Capture the cell that displays the provided text and extract its (X, Y) central coordinate. 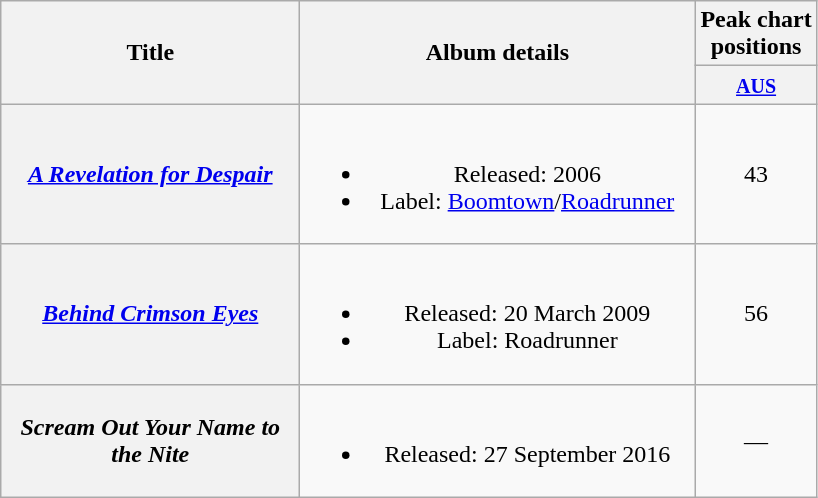
Behind Crimson Eyes (150, 314)
Scream Out Your Name to the Nite (150, 440)
Title (150, 52)
A Revelation for Despair (150, 174)
Album details (498, 52)
— (756, 440)
Peak chartpositions (756, 34)
56 (756, 314)
Released: 27 September 2016 (498, 440)
Released: 20 March 2009Label: Roadrunner (498, 314)
Released: 2006Label: Boomtown/Roadrunner (498, 174)
AUS (756, 85)
43 (756, 174)
